Detect which cell encompasses the target text, then output its [x, y] center coordinate. 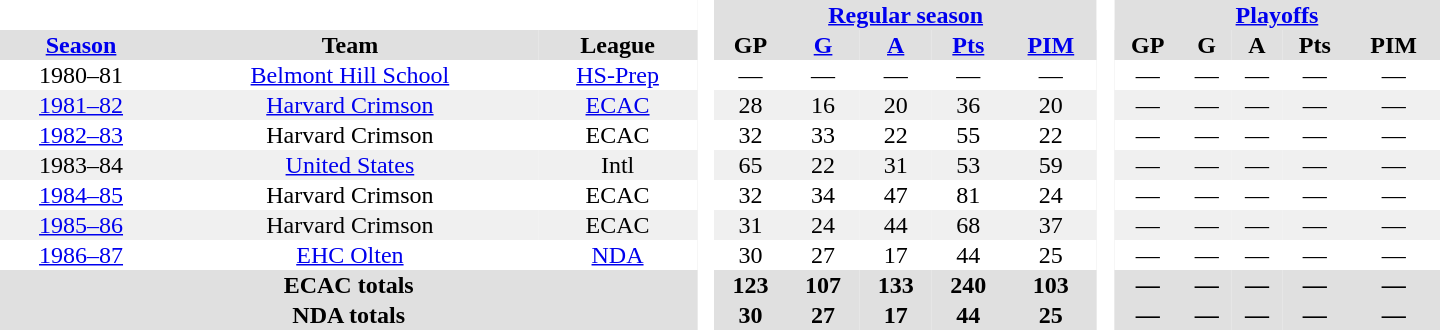
United States [350, 165]
28 [750, 105]
EHC Olten [350, 255]
1981–82 [81, 105]
81 [968, 195]
240 [968, 285]
16 [824, 105]
League [618, 45]
59 [1052, 165]
1982–83 [81, 135]
103 [1052, 285]
Playoffs [1277, 15]
34 [824, 195]
1986–87 [81, 255]
133 [896, 285]
Season [81, 45]
NDA totals [348, 315]
Team [350, 45]
ECAC totals [348, 285]
Intl [618, 165]
Regular season [906, 15]
53 [968, 165]
68 [968, 225]
1983–84 [81, 165]
33 [824, 135]
47 [896, 195]
55 [968, 135]
HS-Prep [618, 75]
37 [1052, 225]
123 [750, 285]
65 [750, 165]
1984–85 [81, 195]
107 [824, 285]
NDA [618, 255]
Belmont Hill School [350, 75]
1980–81 [81, 75]
36 [968, 105]
1985–86 [81, 225]
